Detect which cell encompasses the target text, then output its (X, Y) center coordinate. 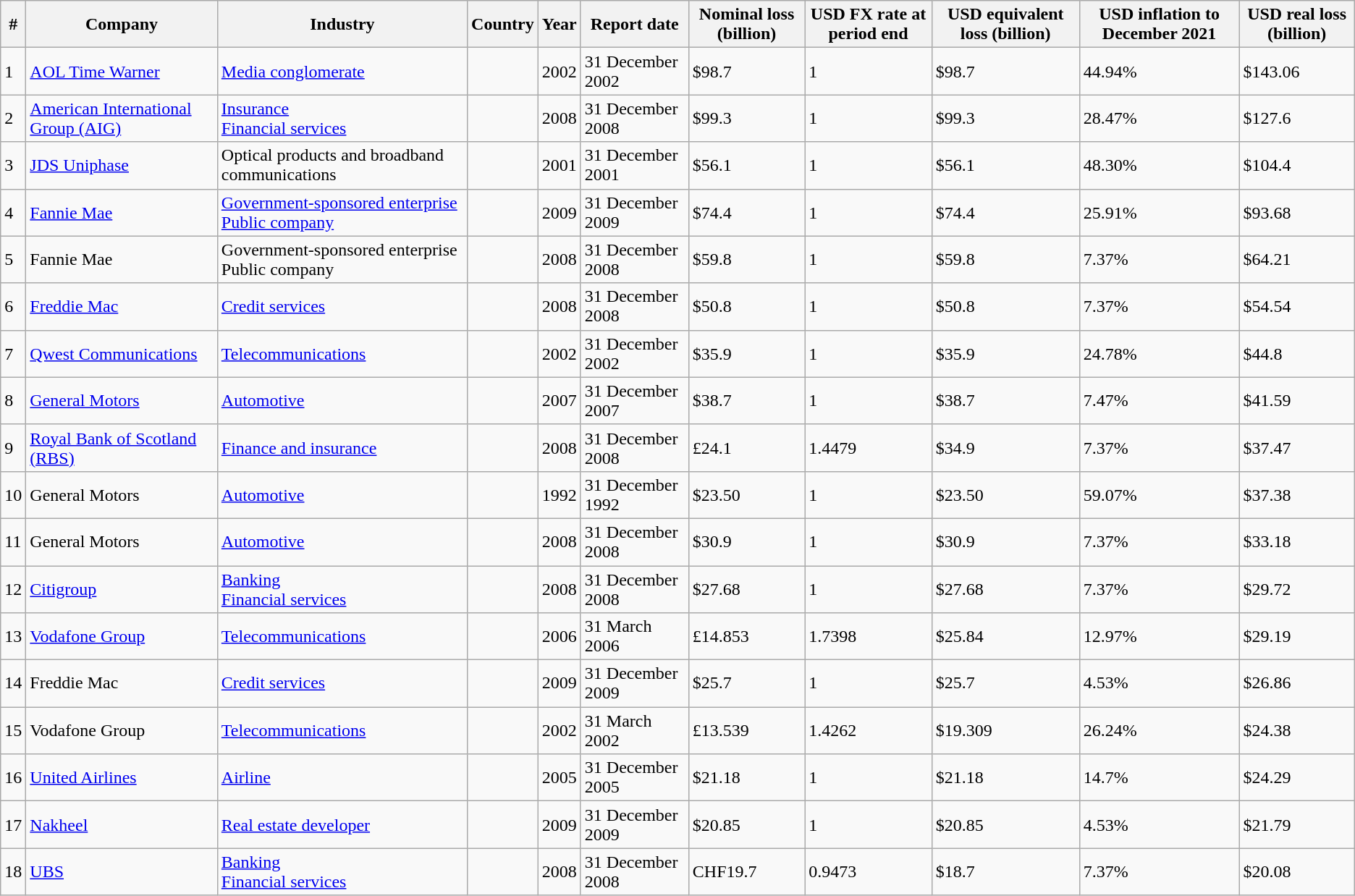
14 (13, 683)
2001 (559, 165)
10 (13, 495)
$21.79 (1297, 825)
2005 (559, 777)
31 March 2002 (634, 731)
$127.6 (1297, 119)
9 (13, 447)
11 (13, 541)
USD FX rate at period end (869, 25)
Royal Bank of Scotland (RBS) (122, 447)
Year (559, 25)
$64.21 (1297, 259)
1.4479 (869, 447)
Qwest Communications (122, 353)
USD real loss (billion) (1297, 25)
26.24% (1160, 731)
£24.1 (747, 447)
$29.19 (1297, 637)
28.47% (1160, 119)
48.30% (1160, 165)
$24.29 (1297, 777)
$37.38 (1297, 495)
Government-sponsored enterprise Public company (342, 259)
Real estate developer (342, 825)
31 December 2007 (634, 401)
$93.68 (1297, 213)
$143.06 (1297, 71)
4 (13, 213)
AOL Time Warner (122, 71)
31 December 2001 (634, 165)
Nakheel (122, 825)
12.97% (1160, 637)
# (13, 25)
17 (13, 825)
Optical products and broadband communications (342, 165)
$37.47 (1297, 447)
0.9473 (869, 871)
$33.18 (1297, 541)
2 (13, 119)
Citigroup (122, 589)
Media conglomerate (342, 71)
31 March 2006 (634, 637)
Airline (342, 777)
USD inflation to December 2021 (1160, 25)
Nominal loss (billion) (747, 25)
1992 (559, 495)
16 (13, 777)
5 (13, 259)
7.47% (1160, 401)
$25.84 (1005, 637)
$54.54 (1297, 307)
3 (13, 165)
£13.539 (747, 731)
59.07% (1160, 495)
8 (13, 401)
InsuranceFinancial services (342, 119)
31 December 1992 (634, 495)
1.4262 (869, 731)
18 (13, 871)
Country (503, 25)
JDS Uniphase (122, 165)
1.7398 (869, 637)
7 (13, 353)
$24.38 (1297, 731)
Industry (342, 25)
Government-sponsored enterprisePublic company (342, 213)
25.91% (1160, 213)
£14.853 (747, 637)
Company (122, 25)
American International Group (AIG) (122, 119)
Finance and insurance (342, 447)
2007 (559, 401)
USD equivalent loss (billion) (1005, 25)
14.7% (1160, 777)
$18.7 (1005, 871)
$26.86 (1297, 683)
24.78% (1160, 353)
$29.72 (1297, 589)
$19.309 (1005, 731)
12 (13, 589)
6 (13, 307)
$44.8 (1297, 353)
13 (13, 637)
CHF19.7 (747, 871)
$20.08 (1297, 871)
$41.59 (1297, 401)
31 December 2005 (634, 777)
United Airlines (122, 777)
$34.9 (1005, 447)
44.94% (1160, 71)
2006 (559, 637)
UBS (122, 871)
$104.4 (1297, 165)
Report date (634, 25)
15 (13, 731)
